From the cell containing the given text, extract its center point as (x, y) coordinate. 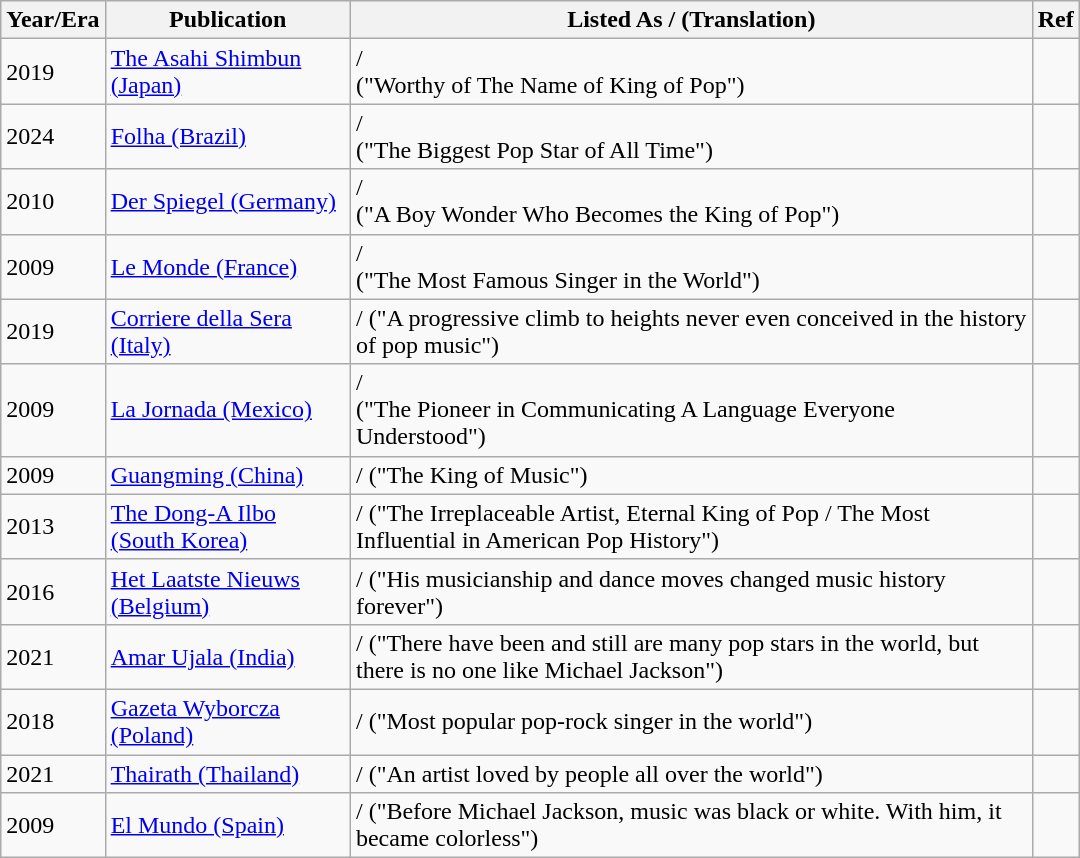
/("Worthy of The Name of King of Pop") (691, 72)
/("The Most Famous Singer in the World") (691, 266)
Het Laatste Nieuws (Belgium) (228, 592)
2024 (53, 136)
2018 (53, 722)
/ ("Most popular pop-rock singer in the world") (691, 722)
2016 (53, 592)
/ ("The Irreplaceable Artist, Eternal King of Pop / The Most Influential in American Pop History") (691, 526)
The Dong-A Ilbo (South Korea) (228, 526)
Year/Era (53, 20)
Listed As / (Translation) (691, 20)
/ ("A progressive climb to heights never even conceived in the history of pop music") (691, 332)
Der Spiegel (Germany) (228, 202)
/ ("An artist loved by people all over the world") (691, 773)
Folha (Brazil) (228, 136)
/ ("His musicianship and dance moves changed music history forever") (691, 592)
La Jornada (Mexico) (228, 410)
/ ("Before Michael Jackson, music was black or white. With him, it became colorless") (691, 826)
Amar Ujala (India) (228, 656)
Ref (1056, 20)
2013 (53, 526)
Gazeta Wyborcza (Poland) (228, 722)
/ ("The King of Music") (691, 475)
Corriere della Sera (Italy) (228, 332)
/("A Boy Wonder Who Becomes the King of Pop") (691, 202)
Publication (228, 20)
/("The Biggest Pop Star of All Time") (691, 136)
El Mundo (Spain) (228, 826)
Guangming (China) (228, 475)
/("The Pioneer in Communicating A Language Everyone Understood") (691, 410)
/ ("There have been and still are many pop stars in the world, but there is no one like Michael Jackson") (691, 656)
Le Monde (France) (228, 266)
The Asahi Shimbun (Japan) (228, 72)
Thairath (Thailand) (228, 773)
2010 (53, 202)
